Extract the [x, y] coordinate from the center of the cell holding the provided text.  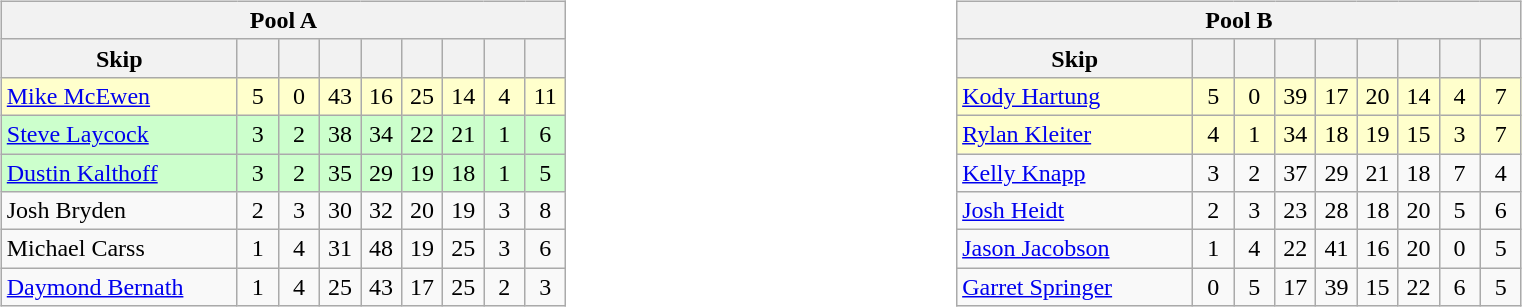
Jason Jacobson [1075, 249]
Rylan Kleiter [1075, 134]
Pool B [1240, 20]
23 [1296, 211]
Steve Laycock [119, 134]
Josh Heidt [1075, 211]
Kody Hartung [1075, 96]
35 [340, 173]
30 [340, 211]
Dustin Kalthoff [119, 173]
31 [340, 249]
Michael Carss [119, 249]
37 [1296, 173]
11 [546, 96]
Mike McEwen [119, 96]
28 [1336, 211]
48 [380, 249]
Garret Springer [1075, 287]
Kelly Knapp [1075, 173]
Josh Bryden [119, 211]
Pool A [284, 20]
32 [380, 211]
8 [546, 211]
Daymond Bernath [119, 287]
38 [340, 134]
41 [1336, 249]
